Locate the cell with the specified text and output its (x, y) center coordinate. 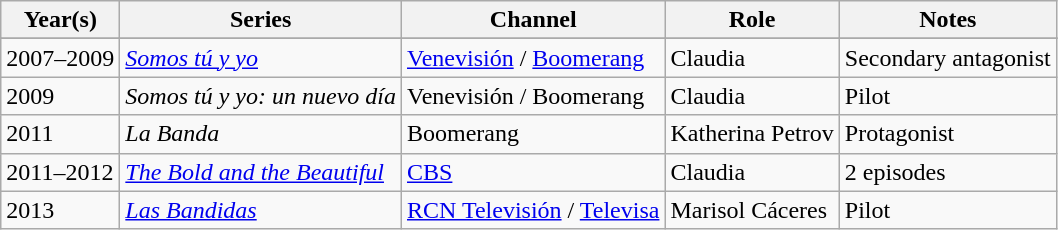
2013 (60, 210)
Boomerang (532, 134)
RCN Televisión / Televisa (532, 210)
2009 (60, 96)
Somos tú y yo: un nuevo día (261, 96)
Protagonist (948, 134)
La Banda (261, 134)
Role (752, 20)
CBS (532, 172)
Series (261, 20)
Las Bandidas (261, 210)
The Bold and the Beautiful (261, 172)
Year(s) (60, 20)
Notes (948, 20)
2007–2009 (60, 58)
Somos tú y yo (261, 58)
Secondary antagonist (948, 58)
2 episodes (948, 172)
Katherina Petrov (752, 134)
2011–2012 (60, 172)
Marisol Cáceres (752, 210)
Channel (532, 20)
2011 (60, 134)
